For the text-containing cell, return its midpoint in (x, y) coordinate format. 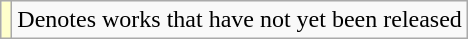
Denotes works that have not yet been released (240, 20)
